Scan for the cell matching the given text and deliver its [X, Y] coordinate at center. 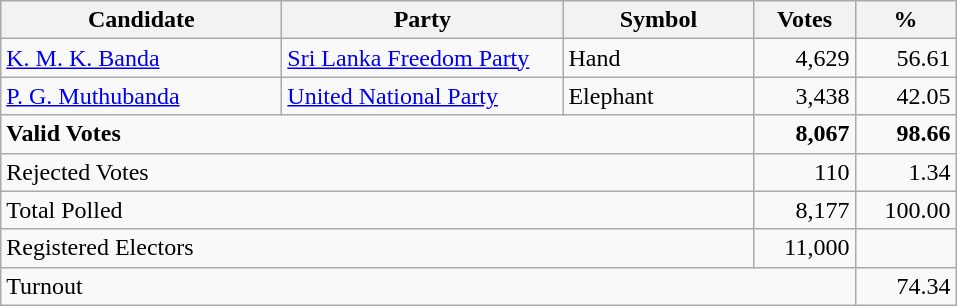
56.61 [906, 58]
Total Polled [378, 210]
98.66 [906, 134]
Valid Votes [378, 134]
8,177 [804, 210]
100.00 [906, 210]
Party [422, 20]
110 [804, 172]
1.34 [906, 172]
74.34 [906, 286]
P. G. Muthubanda [142, 96]
4,629 [804, 58]
United National Party [422, 96]
Hand [658, 58]
Symbol [658, 20]
% [906, 20]
K. M. K. Banda [142, 58]
Rejected Votes [378, 172]
11,000 [804, 248]
42.05 [906, 96]
Registered Electors [378, 248]
3,438 [804, 96]
Votes [804, 20]
Candidate [142, 20]
Elephant [658, 96]
Sri Lanka Freedom Party [422, 58]
Turnout [428, 286]
8,067 [804, 134]
